Return the (x, y) coordinate for the center point of the cell that contains the specified text.  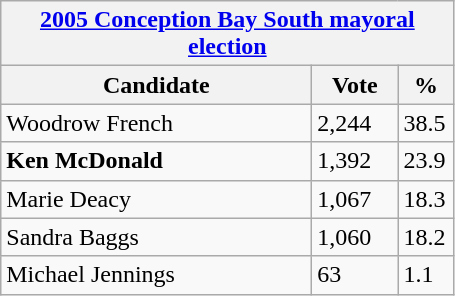
1,392 (355, 161)
1,067 (355, 199)
Woodrow French (156, 123)
Sandra Baggs (156, 237)
Candidate (156, 85)
% (426, 85)
1,060 (355, 237)
63 (355, 275)
Ken McDonald (156, 161)
Vote (355, 85)
18.2 (426, 237)
1.1 (426, 275)
23.9 (426, 161)
Marie Deacy (156, 199)
38.5 (426, 123)
18.3 (426, 199)
2005 Conception Bay South mayoral election (228, 34)
Michael Jennings (156, 275)
2,244 (355, 123)
